Capture the cell that displays the provided text and extract its [X, Y] central coordinate. 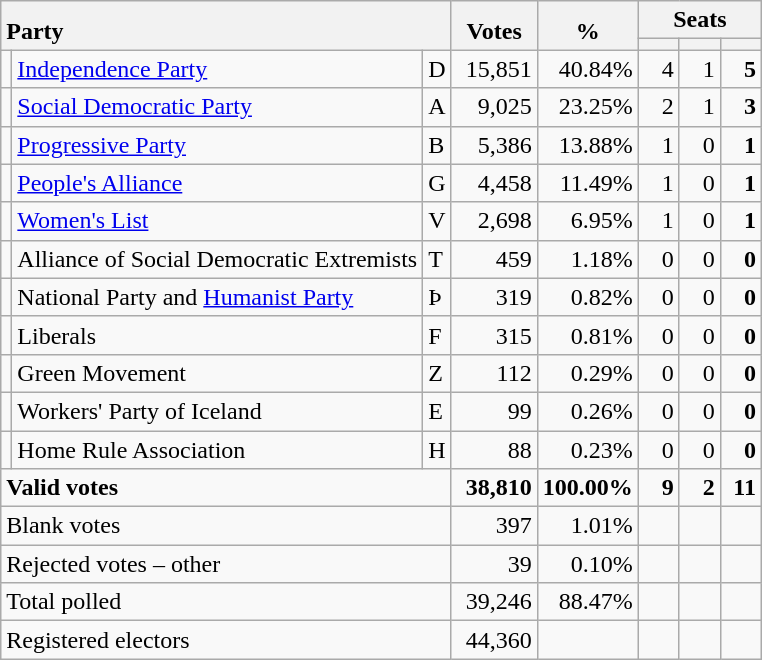
Registered electors [226, 640]
100.00% [588, 488]
5 [740, 69]
6.95% [588, 221]
Votes [494, 26]
Z [437, 373]
319 [494, 297]
13.88% [588, 145]
23.25% [588, 107]
44,360 [494, 640]
0.81% [588, 335]
5,386 [494, 145]
88.47% [588, 602]
Alliance of Social Democratic Extremists [218, 259]
F [437, 335]
Total polled [226, 602]
National Party and Humanist Party [218, 297]
Green Movement [218, 373]
9 [658, 488]
3 [740, 107]
% [588, 26]
People's Alliance [218, 183]
A [437, 107]
0.10% [588, 564]
39,246 [494, 602]
E [437, 411]
9,025 [494, 107]
V [437, 221]
Party [226, 26]
88 [494, 449]
Rejected votes – other [226, 564]
2,698 [494, 221]
15,851 [494, 69]
Liberals [218, 335]
Women's List [218, 221]
Workers' Party of Iceland [218, 411]
11.49% [588, 183]
40.84% [588, 69]
4 [658, 69]
0.82% [588, 297]
G [437, 183]
0.26% [588, 411]
39 [494, 564]
Home Rule Association [218, 449]
Blank votes [226, 526]
Valid votes [226, 488]
1.18% [588, 259]
Independence Party [218, 69]
0.23% [588, 449]
B [437, 145]
0.29% [588, 373]
11 [740, 488]
D [437, 69]
T [437, 259]
Þ [437, 297]
1.01% [588, 526]
Progressive Party [218, 145]
99 [494, 411]
38,810 [494, 488]
112 [494, 373]
397 [494, 526]
Social Democratic Party [218, 107]
Seats [700, 20]
315 [494, 335]
459 [494, 259]
4,458 [494, 183]
H [437, 449]
